Detect which cell encompasses the target text, then output its [X, Y] center coordinate. 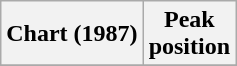
Chart (1987) [72, 34]
Peakposition [189, 34]
